Capture the cell that displays the provided text and extract its (X, Y) central coordinate. 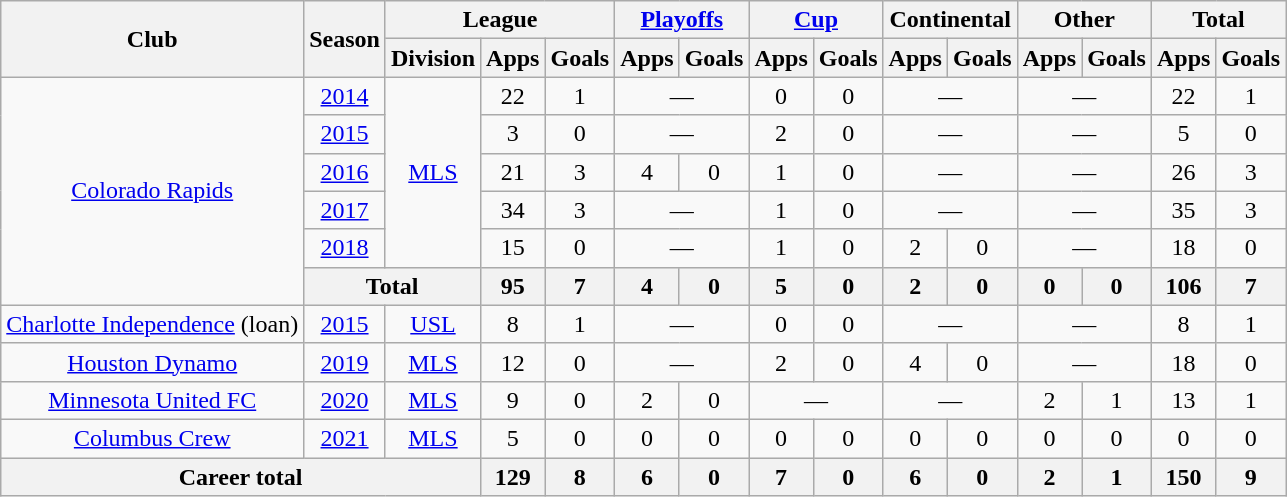
2018 (345, 248)
2021 (345, 438)
12 (513, 362)
15 (513, 248)
Cup (816, 20)
106 (1183, 286)
21 (513, 172)
2020 (345, 400)
150 (1183, 477)
Club (152, 39)
Continental (950, 20)
129 (513, 477)
Charlotte Independence (loan) (152, 324)
League (500, 20)
26 (1183, 172)
2019 (345, 362)
Career total (241, 477)
2014 (345, 96)
2016 (345, 172)
2017 (345, 210)
Minnesota United FC (152, 400)
35 (1183, 210)
Division (432, 58)
Houston Dynamo (152, 362)
Season (345, 39)
Playoffs (682, 20)
Colorado Rapids (152, 191)
34 (513, 210)
Other (1084, 20)
Columbus Crew (152, 438)
95 (513, 286)
13 (1183, 400)
USL (432, 324)
